Provide the [x, y] coordinate of the cell's center where the given text is located.  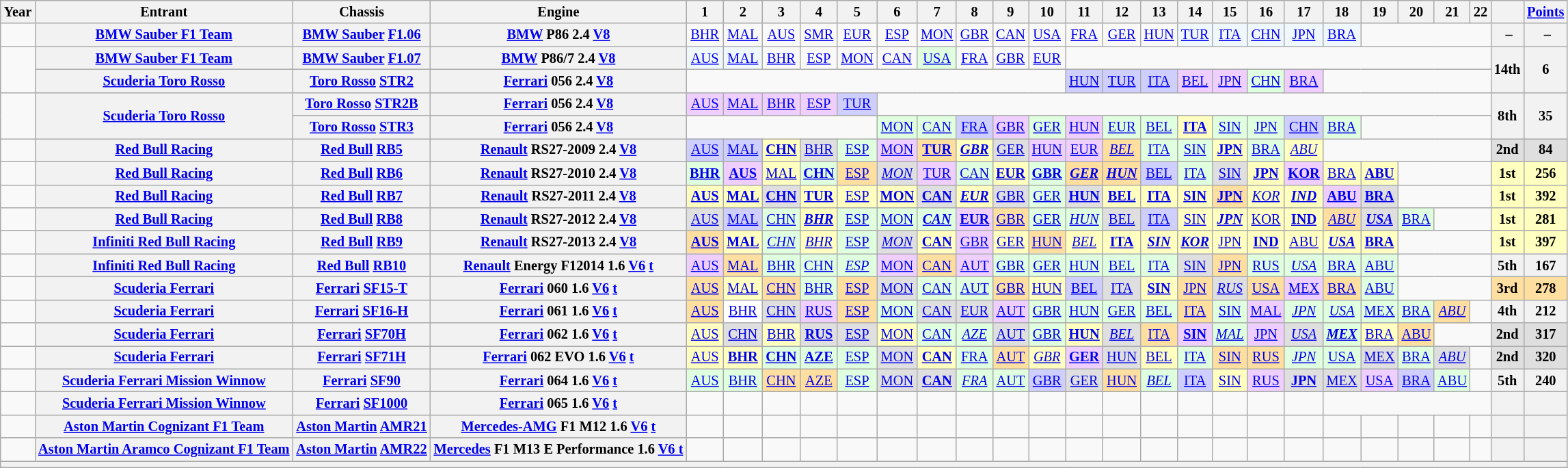
Red Bull RB10 [361, 265]
Aston Martin Aramco Cognizant F1 Team [164, 450]
Red Bull RB7 [361, 196]
Renault Energy F12014 1.6 V6 t [559, 265]
Toro Rosso STR2 [361, 81]
7 [936, 12]
Ferrari SF90 [361, 380]
BMW Sauber F1.07 [361, 58]
Renault RS27-2010 2.4 V8 [559, 173]
397 [1545, 242]
21 [1452, 12]
212 [1545, 311]
278 [1545, 288]
281 [1545, 219]
BMW P86 2.4 V8 [559, 35]
17 [1303, 12]
14 [1195, 12]
SMR [819, 35]
Ferrari 062 1.6 V6 t [559, 335]
1 [705, 12]
Ferrari 060 1.6 V6 t [559, 288]
167 [1545, 265]
10 [1047, 12]
14th [1507, 70]
Ferrari SF1000 [361, 403]
Toro Rosso STR3 [361, 127]
Red Bull RB8 [361, 219]
3rd [1507, 288]
12 [1122, 12]
20 [1416, 12]
392 [1545, 196]
16 [1266, 12]
Ferrari 061 1.6 V6 t [559, 311]
5 [857, 12]
8th [1507, 115]
4 [819, 12]
22 [1481, 12]
Toro Rosso STR2B [361, 104]
Ferrari SF71H [361, 357]
BMW Sauber F1.06 [361, 35]
Mercedes F1 M13 E Performance 1.6 V6 t [559, 450]
Ferrari 064 1.6 V6 t [559, 380]
18 [1342, 12]
Renault RS27-2013 2.4 V8 [559, 242]
Entrant [164, 12]
256 [1545, 173]
317 [1545, 335]
13 [1159, 12]
Aston Martin Cognizant F1 Team [164, 426]
Ferrari 065 1.6 V6 t [559, 403]
Red Bull RB5 [361, 150]
Points [1545, 12]
Renault RS27-2009 2.4 V8 [559, 150]
320 [1545, 357]
Red Bull RB9 [361, 242]
Engine [559, 12]
Renault RS27-2012 2.4 V8 [559, 219]
19 [1379, 12]
9 [1010, 12]
3 [781, 12]
2 [742, 12]
Red Bull RB6 [361, 173]
BMW P86/7 2.4 V8 [559, 58]
Aston Martin AMR21 [361, 426]
Ferrari SF70H [361, 335]
4th [1507, 311]
15 [1230, 12]
Renault RS27-2011 2.4 V8 [559, 196]
Aston Martin AMR22 [361, 450]
Chassis [361, 12]
Ferrari 062 EVO 1.6 V6 t [559, 357]
84 [1545, 150]
Ferrari SF15-T [361, 288]
35 [1545, 115]
240 [1545, 380]
Mercedes-AMG F1 M12 1.6 V6 t [559, 426]
Ferrari SF16-H [361, 311]
11 [1084, 12]
Year [18, 12]
8 [975, 12]
